Scan for the cell matching the given text and deliver its (X, Y) coordinate at center. 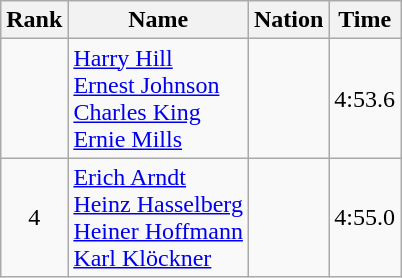
4:53.6 (365, 98)
4:55.0 (365, 218)
Erich ArndtHeinz HasselbergHeiner HoffmannKarl Klöckner (158, 218)
Harry HillErnest JohnsonCharles KingErnie Mills (158, 98)
4 (34, 218)
Name (158, 20)
Nation (288, 20)
Time (365, 20)
Rank (34, 20)
